Search for the cell housing the specified text and yield its [X, Y] center coordinate. 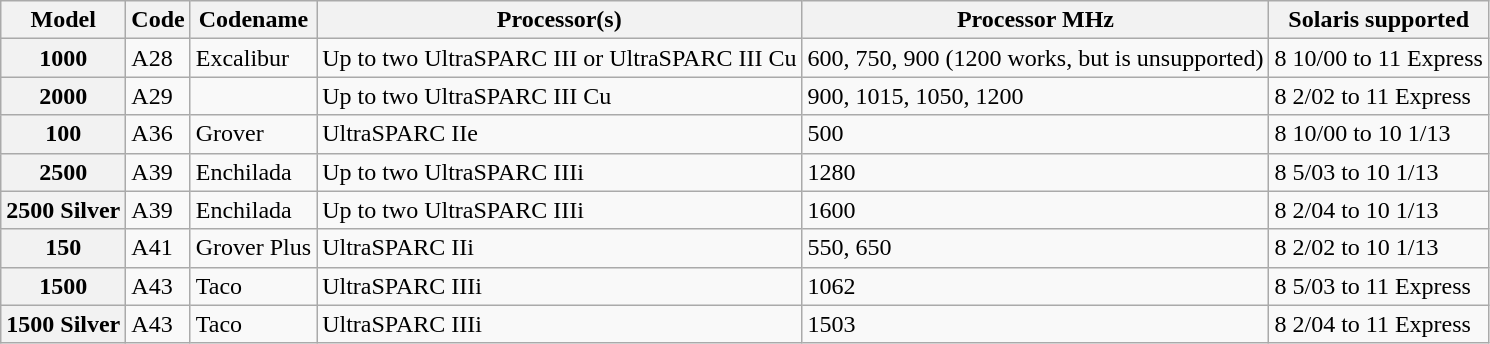
1062 [1036, 286]
900, 1015, 1050, 1200 [1036, 96]
1500 Silver [64, 324]
A41 [158, 248]
1600 [1036, 210]
500 [1036, 134]
8 2/02 to 10 1/13 [1378, 248]
8 2/04 to 11 Express [1378, 324]
550, 650 [1036, 248]
1503 [1036, 324]
8 2/02 to 11 Express [1378, 96]
150 [64, 248]
8 2/04 to 10 1/13 [1378, 210]
8 10/00 to 10 1/13 [1378, 134]
A36 [158, 134]
Excalibur [253, 58]
8 5/03 to 10 1/13 [1378, 172]
600, 750, 900 (1200 works, but is unsupported) [1036, 58]
Up to two UltraSPARC III or UltraSPARC III Cu [560, 58]
2500 [64, 172]
Grover Plus [253, 248]
1000 [64, 58]
UltraSPARC IIi [560, 248]
8 5/03 to 11 Express [1378, 286]
8 10/00 to 11 Express [1378, 58]
A28 [158, 58]
Grover [253, 134]
100 [64, 134]
1280 [1036, 172]
Processor MHz [1036, 20]
2500 Silver [64, 210]
Processor(s) [560, 20]
Solaris supported [1378, 20]
Model [64, 20]
Up to two UltraSPARC III Cu [560, 96]
2000 [64, 96]
Code [158, 20]
1500 [64, 286]
Codename [253, 20]
UltraSPARC IIe [560, 134]
A29 [158, 96]
